Find where the given text appears and provide that cell's center as [X, Y] coordinate. 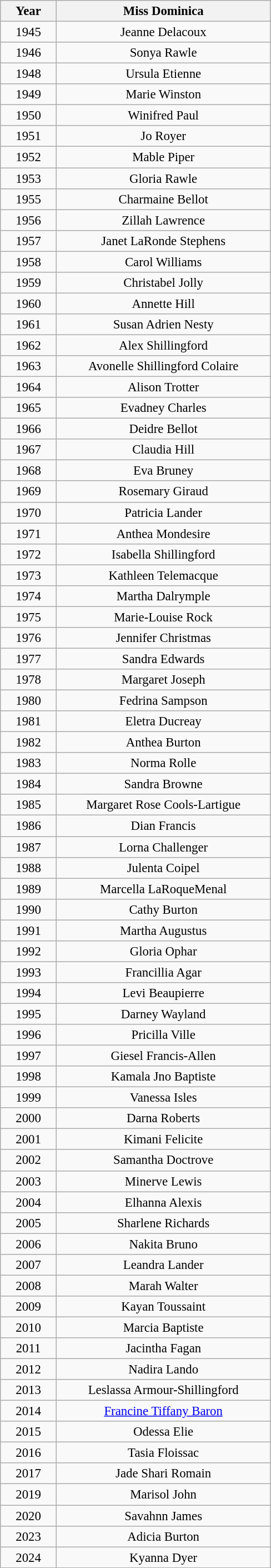
Marcia Baptiste [163, 1327]
Mable Piper [163, 157]
Vanessa Isles [163, 1098]
Marcella LaRoqueMenal [163, 889]
1975 [29, 617]
Carol Williams [163, 262]
Eletra Ducreay [163, 721]
2000 [29, 1118]
Jacintha Fagan [163, 1348]
1978 [29, 680]
Christabel Jolly [163, 283]
Patricia Lander [163, 512]
Martha Augustus [163, 930]
Eva Bruney [163, 471]
Jo Royer [163, 136]
Giesel Francis-Allen [163, 1056]
Nadira Lando [163, 1370]
2024 [29, 1557]
Cathy Burton [163, 909]
Year [29, 11]
Avonelle Shillingford Colaire [163, 366]
Zillah Lawrence [163, 220]
Marie Winston [163, 94]
1962 [29, 345]
Jade Shari Romain [163, 1474]
1959 [29, 283]
1968 [29, 471]
2004 [29, 1202]
Francillia Agar [163, 972]
1991 [29, 930]
Margaret Rose Cools-Lartigue [163, 805]
1997 [29, 1056]
2006 [29, 1244]
1946 [29, 53]
Margaret Joseph [163, 680]
1980 [29, 701]
Fedrina Sampson [163, 701]
Ursula Etienne [163, 74]
Winifred Paul [163, 116]
Samantha Doctrove [163, 1161]
1982 [29, 743]
2016 [29, 1453]
2002 [29, 1161]
1987 [29, 847]
2012 [29, 1370]
Adicia Burton [163, 1536]
Savahnn James [163, 1516]
Darna Roberts [163, 1118]
Sonya Rawle [163, 53]
1990 [29, 909]
1964 [29, 387]
2010 [29, 1327]
1956 [29, 220]
Anthea Burton [163, 743]
2007 [29, 1265]
1951 [29, 136]
Rosemary Giraud [163, 492]
Darney Wayland [163, 1014]
1986 [29, 826]
Janet LaRonde Stephens [163, 241]
1972 [29, 554]
Minerve Lewis [163, 1181]
Alex Shillingford [163, 345]
2009 [29, 1307]
1955 [29, 199]
1949 [29, 94]
2015 [29, 1432]
1974 [29, 596]
1966 [29, 429]
Kathleen Telemacque [163, 575]
Leandra Lander [163, 1265]
Kamala Jno Baptiste [163, 1077]
1999 [29, 1098]
1967 [29, 450]
Marah Walter [163, 1286]
Alison Trotter [163, 387]
1995 [29, 1014]
Julenta Coipel [163, 868]
Jeanne Delacoux [163, 32]
1992 [29, 952]
Tasia Floissac [163, 1453]
Levi Beaupierre [163, 993]
Jennifer Christmas [163, 638]
1976 [29, 638]
1950 [29, 116]
1965 [29, 408]
1983 [29, 763]
1973 [29, 575]
1981 [29, 721]
Sandra Edwards [163, 659]
Marisol John [163, 1495]
2019 [29, 1495]
Sandra Browne [163, 784]
2014 [29, 1411]
2013 [29, 1390]
Annette Hill [163, 303]
Evadney Charles [163, 408]
1957 [29, 241]
2017 [29, 1474]
2023 [29, 1536]
1945 [29, 32]
1998 [29, 1077]
Marie-Louise Rock [163, 617]
Elhanna Alexis [163, 1202]
Pricilla Ville [163, 1035]
1953 [29, 178]
2020 [29, 1516]
1989 [29, 889]
1960 [29, 303]
Miss Dominica [163, 11]
1977 [29, 659]
Kyanna Dyer [163, 1557]
1985 [29, 805]
2001 [29, 1139]
2003 [29, 1181]
Francine Tiffany Baron [163, 1411]
1963 [29, 366]
Odessa Elie [163, 1432]
1969 [29, 492]
Lorna Challenger [163, 847]
Susan Adrien Nesty [163, 325]
1971 [29, 534]
1952 [29, 157]
Gloria Rawle [163, 178]
Kayan Toussaint [163, 1307]
Claudia Hill [163, 450]
1993 [29, 972]
Gloria Ophar [163, 952]
1996 [29, 1035]
Nakita Bruno [163, 1244]
Deidre Bellot [163, 429]
Leslassa Armour-Shillingford [163, 1390]
Norma Rolle [163, 763]
2008 [29, 1286]
1988 [29, 868]
Sharlene Richards [163, 1223]
Kimani Felicite [163, 1139]
2005 [29, 1223]
Isabella Shillingford [163, 554]
1970 [29, 512]
Martha Dalrymple [163, 596]
1984 [29, 784]
2011 [29, 1348]
1958 [29, 262]
Dian Francis [163, 826]
1961 [29, 325]
1994 [29, 993]
1948 [29, 74]
Charmaine Bellot [163, 199]
Anthea Mondesire [163, 534]
